Locate the cell with the specified text and output its [X, Y] center coordinate. 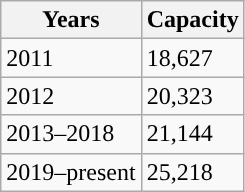
2019–present [71, 172]
Capacity [192, 20]
20,323 [192, 96]
21,144 [192, 134]
2011 [71, 58]
25,218 [192, 172]
2012 [71, 96]
2013–2018 [71, 134]
Years [71, 20]
18,627 [192, 58]
